Identify which cell holds the provided text, then report its [x, y] central coordinate. 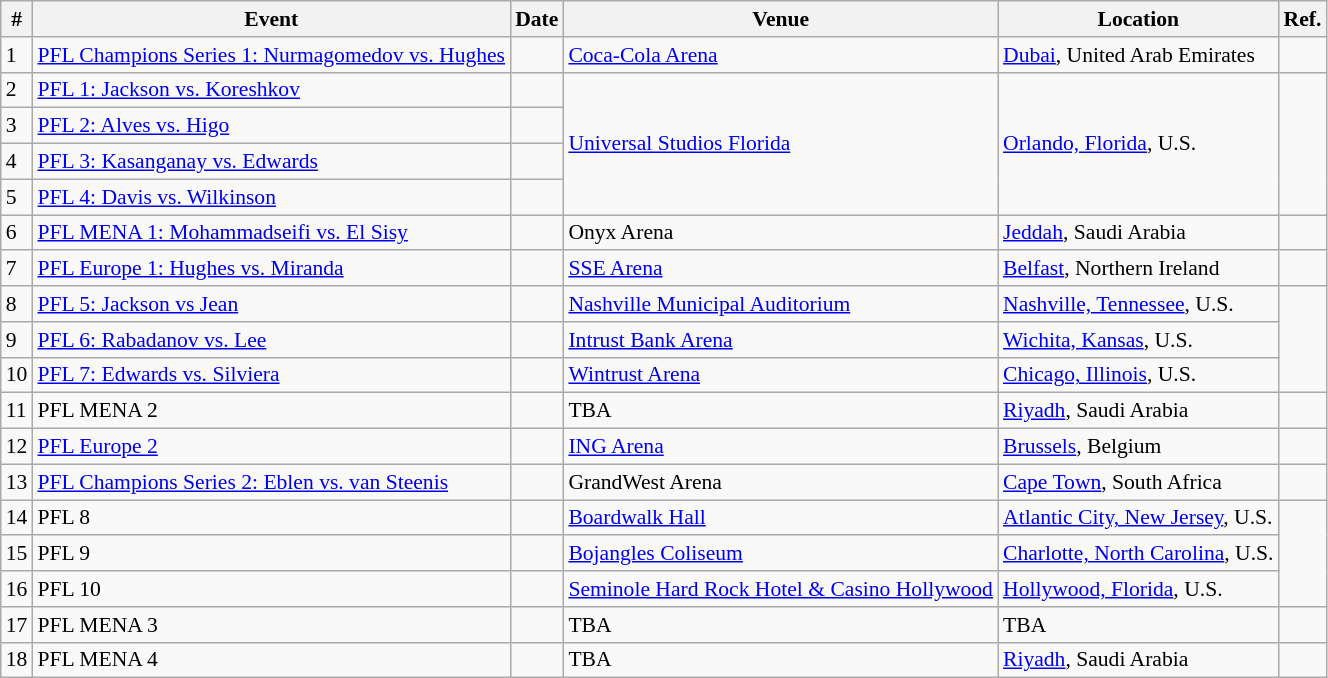
Nashville, Tennessee, U.S. [1138, 304]
4 [17, 162]
11 [17, 411]
PFL 3: Kasanganay vs. Edwards [271, 162]
PFL MENA 1: Mohammadseifi vs. El Sisy [271, 233]
Orlando, Florida, U.S. [1138, 143]
Universal Studios Florida [780, 143]
3 [17, 126]
Event [271, 19]
PFL Europe 1: Hughes vs. Miranda [271, 269]
PFL 4: Davis vs. Wilkinson [271, 197]
PFL 2: Alves vs. Higo [271, 126]
PFL MENA 2 [271, 411]
Atlantic City, New Jersey, U.S. [1138, 518]
PFL 8 [271, 518]
Boardwalk Hall [780, 518]
PFL Champions Series 2: Eblen vs. van Steenis [271, 482]
14 [17, 518]
Charlotte, North Carolina, U.S. [1138, 554]
13 [17, 482]
PFL 7: Edwards vs. Silviera [271, 375]
GrandWest Arena [780, 482]
15 [17, 554]
Coca-Cola Arena [780, 55]
17 [17, 625]
PFL 9 [271, 554]
Date [536, 19]
Hollywood, Florida, U.S. [1138, 589]
PFL MENA 3 [271, 625]
7 [17, 269]
Dubai, United Arab Emirates [1138, 55]
ING Arena [780, 447]
Wichita, Kansas, U.S. [1138, 340]
2 [17, 90]
10 [17, 375]
Bojangles Coliseum [780, 554]
Seminole Hard Rock Hotel & Casino Hollywood [780, 589]
PFL 6: Rabadanov vs. Lee [271, 340]
SSE Arena [780, 269]
PFL Champions Series 1: Nurmagomedov vs. Hughes [271, 55]
Ref. [1303, 19]
Wintrust Arena [780, 375]
PFL 1: Jackson vs. Koreshkov [271, 90]
8 [17, 304]
5 [17, 197]
Belfast, Northern Ireland [1138, 269]
Onyx Arena [780, 233]
Venue [780, 19]
1 [17, 55]
6 [17, 233]
9 [17, 340]
PFL Europe 2 [271, 447]
PFL 5: Jackson vs Jean [271, 304]
Jeddah, Saudi Arabia [1138, 233]
16 [17, 589]
Chicago, Illinois, U.S. [1138, 375]
18 [17, 660]
12 [17, 447]
Location [1138, 19]
# [17, 19]
Intrust Bank Arena [780, 340]
Brussels, Belgium [1138, 447]
Nashville Municipal Auditorium [780, 304]
Cape Town, South Africa [1138, 482]
PFL 10 [271, 589]
PFL MENA 4 [271, 660]
